Identify which cell holds the provided text, then report its (x, y) central coordinate. 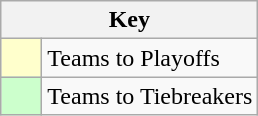
Key (130, 20)
Teams to Playoffs (150, 58)
Teams to Tiebreakers (150, 96)
